Return (X, Y) of the center of cell containing provided text 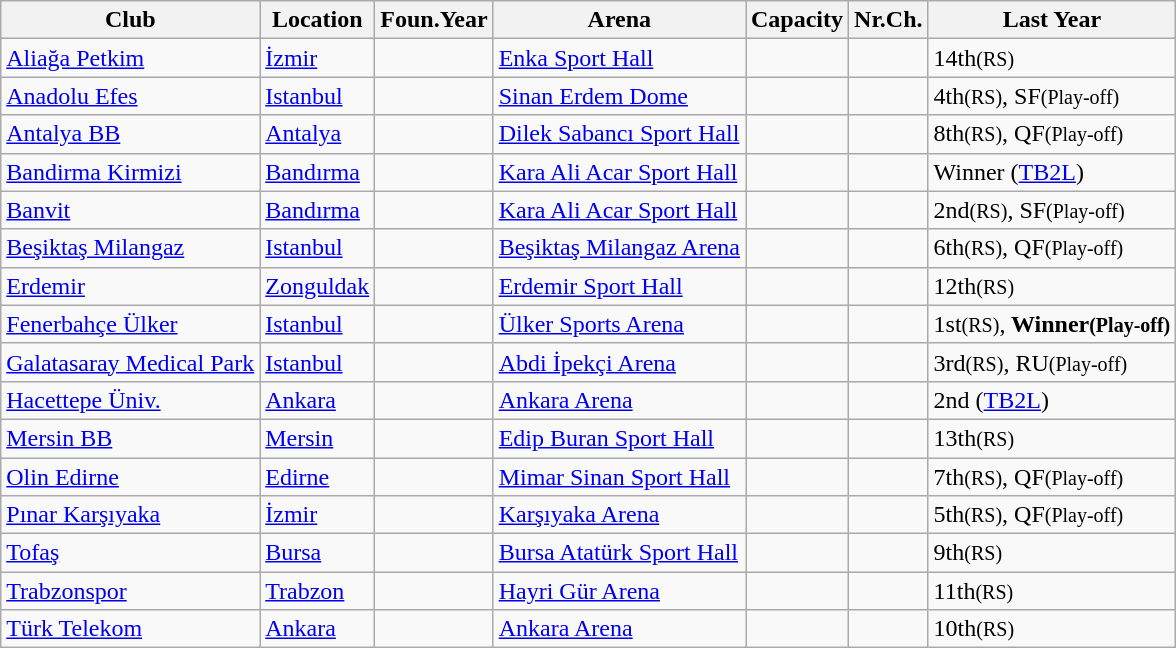
Sinan Erdem Dome (619, 96)
Galatasaray Medical Park (130, 362)
13th(RS) (1052, 438)
7th(RS), QF(Play-off) (1052, 477)
Capacity (798, 20)
5th(RS), QF(Play-off) (1052, 515)
4th(RS), SF(Play-off) (1052, 96)
14th(RS) (1052, 58)
Bursa (318, 553)
Beşiktaş Milangaz (130, 248)
Olin Edirne (130, 477)
Mimar Sinan Sport Hall (619, 477)
Erdemir Sport Hall (619, 286)
12th(RS) (1052, 286)
Fenerbahçe Ülker (130, 324)
Dilek Sabancı Sport Hall (619, 134)
Abdi İpekçi Arena (619, 362)
Türk Telekom (130, 629)
Ülker Sports Arena (619, 324)
Mersin BB (130, 438)
Enka Sport Hall (619, 58)
Pınar Karşıyaka (130, 515)
Karşıyaka Arena (619, 515)
Bursa Atatürk Sport Hall (619, 553)
Erdemir (130, 286)
Nr.Ch. (889, 20)
Beşiktaş Milangaz Arena (619, 248)
Arena (619, 20)
3rd(RS), RU(Play-off) (1052, 362)
2nd (TB2L) (1052, 400)
Aliağa Petkim (130, 58)
Foun.Year (434, 20)
Edip Buran Sport Hall (619, 438)
Edirne (318, 477)
Hacettepe Üniv. (130, 400)
Location (318, 20)
1st(RS), Winner(Play-off) (1052, 324)
8th(RS), QF(Play-off) (1052, 134)
Zonguldak (318, 286)
Bandirma Kirmizi (130, 172)
Winner (TB2L) (1052, 172)
2nd(RS), SF(Play-off) (1052, 210)
Banvit (130, 210)
Antalya BB (130, 134)
Hayri Gür Arena (619, 591)
10th(RS) (1052, 629)
Last Year (1052, 20)
Trabzonspor (130, 591)
Antalya (318, 134)
Anadolu Efes (130, 96)
9th(RS) (1052, 553)
6th(RS), QF(Play-off) (1052, 248)
Club (130, 20)
11th(RS) (1052, 591)
Trabzon (318, 591)
Mersin (318, 438)
Tofaş (130, 553)
